Identify which cell holds the provided text, then report its [x, y] central coordinate. 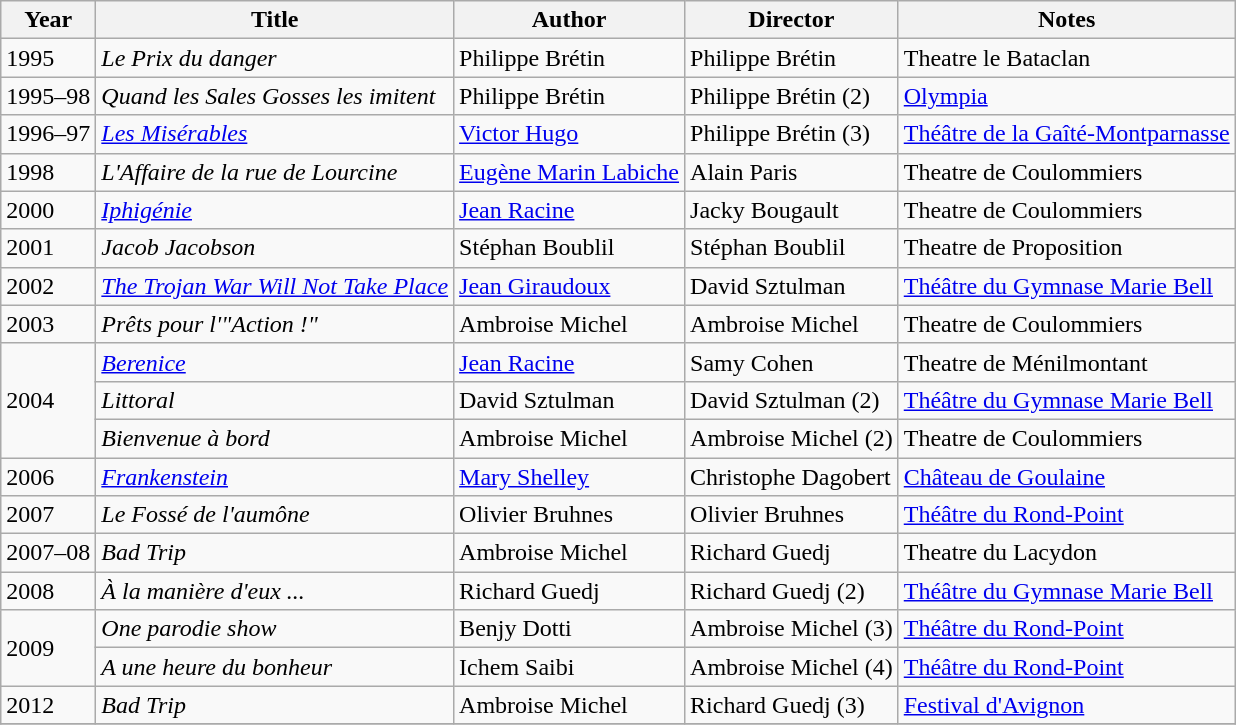
David Sztulman (2) [792, 400]
Quand les Sales Gosses les imitent [275, 96]
Ambroise Michel (4) [792, 667]
Jean Giraudoux [570, 286]
Château de Goulaine [1066, 477]
Eugène Marin Labiche [570, 172]
Alain Paris [792, 172]
Iphigénie [275, 210]
Samy Cohen [792, 362]
Olympia [1066, 96]
Author [570, 20]
1996–97 [48, 134]
Christophe Dagobert [792, 477]
Director [792, 20]
Philippe Brétin (2) [792, 96]
Bienvenue à bord [275, 438]
2008 [48, 591]
Theatre de Ménilmontant [1066, 362]
Festival d'Avignon [1066, 705]
2004 [48, 400]
2006 [48, 477]
Benjy Dotti [570, 629]
Ichem Saibi [570, 667]
Theatre le Bataclan [1066, 58]
Ambroise Michel (2) [792, 438]
1998 [48, 172]
À la manière d'eux ... [275, 591]
Ambroise Michel (3) [792, 629]
1995–98 [48, 96]
Berenice [275, 362]
Theatre du Lacydon [1066, 553]
2007 [48, 515]
Prêts pour l'"Action !" [275, 324]
Year [48, 20]
L'Affaire de la rue de Lourcine [275, 172]
Frankenstein [275, 477]
Philippe Brétin (3) [792, 134]
The Trojan War Will Not Take Place [275, 286]
Theatre de Proposition [1066, 248]
Richard Guedj (3) [792, 705]
Mary Shelley [570, 477]
Notes [1066, 20]
2002 [48, 286]
A une heure du bonheur [275, 667]
Jacob Jacobson [275, 248]
2007–08 [48, 553]
Victor Hugo [570, 134]
Richard Guedj (2) [792, 591]
2001 [48, 248]
1995 [48, 58]
Le Fossé de l'aumône [275, 515]
Le Prix du danger [275, 58]
Les Misérables [275, 134]
2000 [48, 210]
2012 [48, 705]
Littoral [275, 400]
2003 [48, 324]
Jacky Bougault [792, 210]
One parodie show [275, 629]
Title [275, 20]
2009 [48, 648]
Théâtre de la Gaîté-Montparnasse [1066, 134]
